Determine the [X, Y] coordinate at the center of the cell enclosing the given text.  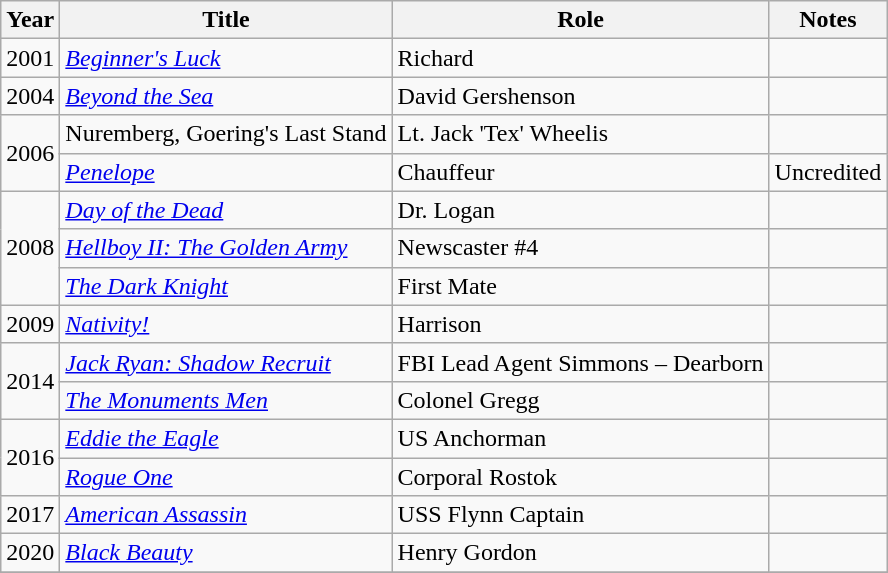
2004 [30, 96]
The Dark Knight [226, 286]
US Anchorman [580, 438]
Beginner's Luck [226, 58]
Harrison [580, 324]
Beyond the Sea [226, 96]
Notes [828, 20]
Eddie the Eagle [226, 438]
2014 [30, 381]
Lt. Jack 'Tex' Wheelis [580, 134]
First Mate [580, 286]
Nuremberg, Goering's Last Stand [226, 134]
2017 [30, 515]
Uncredited [828, 172]
Newscaster #4 [580, 248]
USS Flynn Captain [580, 515]
Black Beauty [226, 553]
2008 [30, 248]
2020 [30, 553]
Hellboy II: The Golden Army [226, 248]
Nativity! [226, 324]
Day of the Dead [226, 210]
Penelope [226, 172]
Colonel Gregg [580, 400]
Rogue One [226, 477]
Chauffeur [580, 172]
Title [226, 20]
Henry Gordon [580, 553]
2016 [30, 457]
2006 [30, 153]
Role [580, 20]
David Gershenson [580, 96]
The Monuments Men [226, 400]
Year [30, 20]
2001 [30, 58]
Richard [580, 58]
Dr. Logan [580, 210]
FBI Lead Agent Simmons – Dearborn [580, 362]
American Assassin [226, 515]
2009 [30, 324]
Jack Ryan: Shadow Recruit [226, 362]
Corporal Rostok [580, 477]
